Determine the (x, y) coordinate at the center of the cell enclosing the given text.  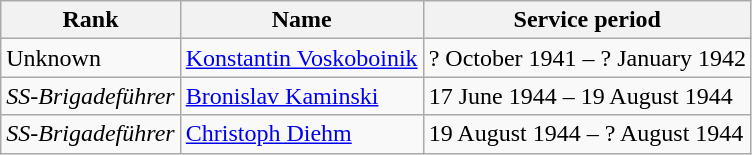
Service period (587, 20)
Konstantin Voskoboinik (302, 58)
Bronislav Kaminski (302, 96)
17 June 1944 – 19 August 1944 (587, 96)
19 August 1944 – ? August 1944 (587, 134)
? October 1941 – ? January 1942 (587, 58)
Name (302, 20)
Rank (90, 20)
Unknown (90, 58)
Christoph Diehm (302, 134)
